Provide the (x, y) coordinate of the cell's center where the given text is located.  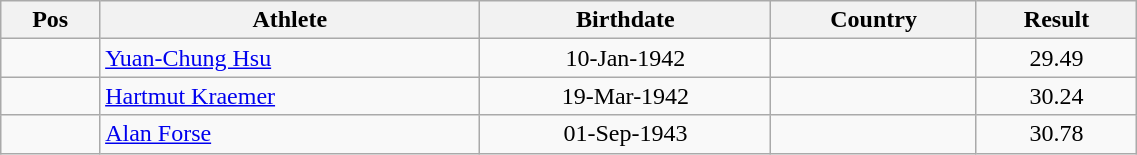
Hartmut Kraemer (290, 96)
01-Sep-1943 (626, 134)
30.24 (1056, 96)
Result (1056, 20)
Country (874, 20)
Pos (50, 20)
Athlete (290, 20)
30.78 (1056, 134)
Birthdate (626, 20)
Yuan-Chung Hsu (290, 58)
19-Mar-1942 (626, 96)
10-Jan-1942 (626, 58)
Alan Forse (290, 134)
29.49 (1056, 58)
